Capture the cell that displays the provided text and extract its (X, Y) central coordinate. 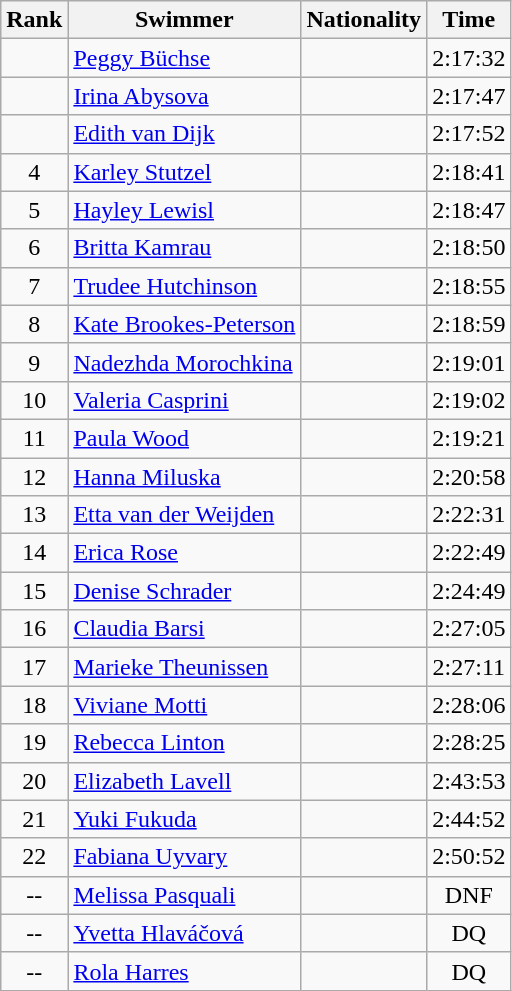
Hanna Miluska (184, 477)
Viviane Motti (184, 705)
9 (34, 362)
Rebecca Linton (184, 743)
15 (34, 591)
5 (34, 210)
2:27:11 (469, 667)
2:17:32 (469, 58)
20 (34, 781)
Swimmer (184, 20)
14 (34, 553)
Britta Kamrau (184, 248)
18 (34, 705)
2:19:01 (469, 362)
11 (34, 438)
2:18:41 (469, 172)
2:44:52 (469, 819)
2:19:02 (469, 400)
8 (34, 324)
2:43:53 (469, 781)
6 (34, 248)
2:27:05 (469, 629)
2:22:49 (469, 553)
Fabiana Uyvary (184, 857)
Kate Brookes-Peterson (184, 324)
19 (34, 743)
Erica Rose (184, 553)
Trudee Hutchinson (184, 286)
Nationality (364, 20)
2:18:55 (469, 286)
Paula Wood (184, 438)
17 (34, 667)
Hayley Lewisl (184, 210)
12 (34, 477)
2:17:52 (469, 134)
22 (34, 857)
Rank (34, 20)
Nadezhda Morochkina (184, 362)
Time (469, 20)
2:24:49 (469, 591)
4 (34, 172)
Claudia Barsi (184, 629)
Melissa Pasquali (184, 895)
2:18:59 (469, 324)
Elizabeth Lavell (184, 781)
7 (34, 286)
2:17:47 (469, 96)
2:18:47 (469, 210)
Etta van der Weijden (184, 515)
21 (34, 819)
16 (34, 629)
13 (34, 515)
Valeria Casprini (184, 400)
Marieke Theunissen (184, 667)
DNF (469, 895)
2:18:50 (469, 248)
Karley Stutzel (184, 172)
2:20:58 (469, 477)
2:28:06 (469, 705)
Peggy Büchse (184, 58)
Edith van Dijk (184, 134)
2:28:25 (469, 743)
Rola Harres (184, 971)
2:19:21 (469, 438)
Yvetta Hlaváčová (184, 933)
Yuki Fukuda (184, 819)
2:22:31 (469, 515)
Irina Abysova (184, 96)
2:50:52 (469, 857)
Denise Schrader (184, 591)
10 (34, 400)
